Search for the cell housing the specified text and yield its [x, y] center coordinate. 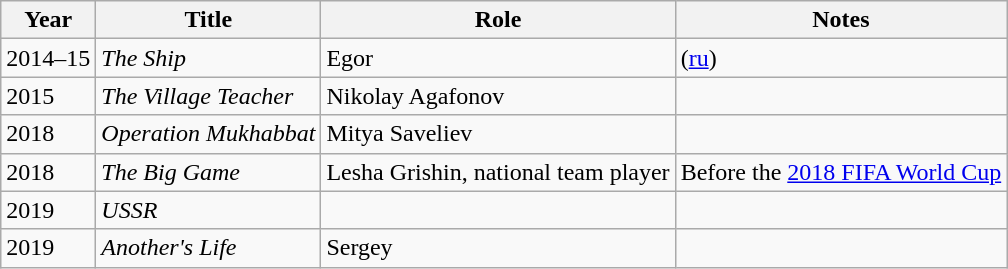
Before the 2018 FIFA World Cup [841, 172]
Operation Mukhabbat [208, 134]
Nikolay Agafonov [498, 96]
The Big Game [208, 172]
Lesha Grishin, national team player [498, 172]
Another's Life [208, 248]
The Ship [208, 58]
2015 [48, 96]
The Village Teacher [208, 96]
Sergey [498, 248]
2014–15 [48, 58]
Mitya Saveliev [498, 134]
Egor [498, 58]
Notes [841, 20]
Title [208, 20]
(ru) [841, 58]
Year [48, 20]
Role [498, 20]
USSR [208, 210]
